Search for the cell housing the specified text and yield its (X, Y) center coordinate. 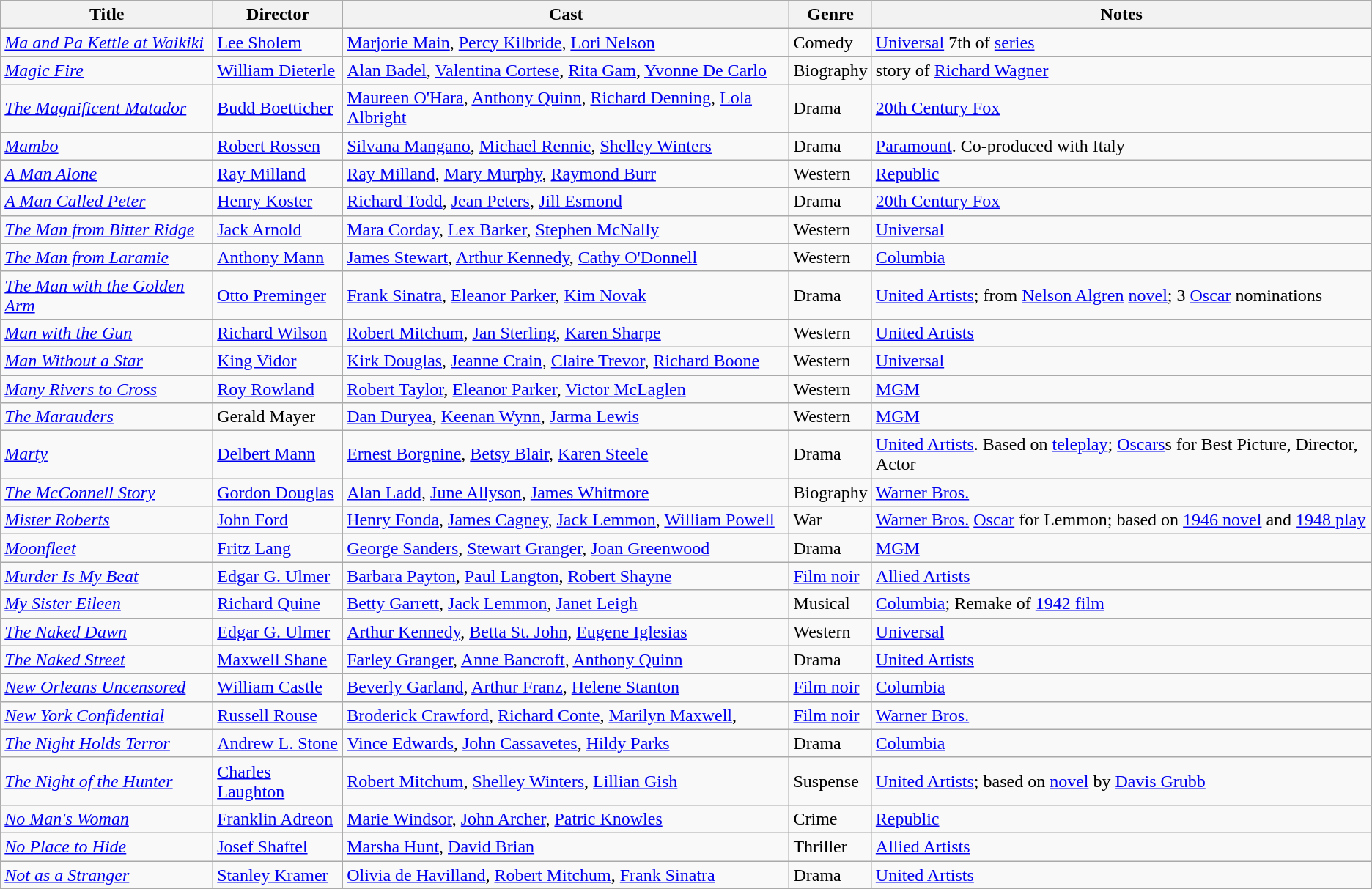
Alan Ladd, June Allyson, James Whitmore (566, 493)
United Artists; from Nelson Algren novel; 3 Oscar nominations (1121, 295)
Beverly Garland, Arthur Franz, Helene Stanton (566, 687)
Broderick Crawford, Richard Conte, Marilyn Maxwell, (566, 715)
Marty (107, 454)
Barbara Payton, Paul Langton, Robert Shayne (566, 576)
Andrew L. Stone (279, 743)
The Magnificent Matador (107, 108)
Thriller (830, 846)
Alan Badel, Valentina Cortese, Rita Gam, Yvonne De Carlo (566, 70)
Jack Arnold (279, 229)
Budd Boetticher (279, 108)
Otto Preminger (279, 295)
William Dieterle (279, 70)
Mambo (107, 146)
The McConnell Story (107, 493)
Maureen O'Hara, Anthony Quinn, Richard Denning, Lola Albright (566, 108)
Henry Fonda, James Cagney, Jack Lemmon, William Powell (566, 520)
United Artists; based on novel by Davis Grubb (1121, 781)
Mara Corday, Lex Barker, Stephen McNally (566, 229)
The Night of the Hunter (107, 781)
King Vidor (279, 361)
Crime (830, 819)
Ray Milland, Mary Murphy, Raymond Burr (566, 174)
Man Without a Star (107, 361)
Franklin Adreon (279, 819)
Delbert Mann (279, 454)
The Man with the Golden Arm (107, 295)
United Artists. Based on teleplay; Oscarss for Best Picture, Director, Actor (1121, 454)
Magic Fire (107, 70)
Josef Shaftel (279, 846)
Marie Windsor, John Archer, Patric Knowles (566, 819)
A Man Called Peter (107, 202)
Marsha Hunt, David Brian (566, 846)
Anthony Mann (279, 257)
The Marauders (107, 417)
James Stewart, Arthur Kennedy, Cathy O'Donnell (566, 257)
Columbia; Remake of 1942 film (1121, 604)
Farley Granger, Anne Bancroft, Anthony Quinn (566, 660)
Stanley Kramer (279, 874)
Ma and Pa Kettle at Waikiki (107, 43)
Maxwell Shane (279, 660)
Robert Mitchum, Shelley Winters, Lillian Gish (566, 781)
Not as a Stranger (107, 874)
Lee Sholem (279, 43)
New York Confidential (107, 715)
Charles Laughton (279, 781)
Comedy (830, 43)
Dan Duryea, Keenan Wynn, Jarma Lewis (566, 417)
Musical (830, 604)
Robert Mitchum, Jan Sterling, Karen Sharpe (566, 333)
John Ford (279, 520)
Robert Taylor, Eleanor Parker, Victor McLaglen (566, 389)
Title (107, 15)
The Night Holds Terror (107, 743)
story of Richard Wagner (1121, 70)
Marjorie Main, Percy Kilbride, Lori Nelson (566, 43)
New Orleans Uncensored (107, 687)
Man with the Gun (107, 333)
The Naked Dawn (107, 632)
Richard Todd, Jean Peters, Jill Esmond (566, 202)
Fritz Lang (279, 548)
William Castle (279, 687)
A Man Alone (107, 174)
Vince Edwards, John Cassavetes, Hildy Parks (566, 743)
Universal 7th of series (1121, 43)
Murder Is My Beat (107, 576)
Ernest Borgnine, Betsy Blair, Karen Steele (566, 454)
Warner Bros. Oscar for Lemmon; based on 1946 novel and 1948 play (1121, 520)
The Man from Bitter Ridge (107, 229)
The Naked Street (107, 660)
Silvana Mangano, Michael Rennie, Shelley Winters (566, 146)
No Man's Woman (107, 819)
Olivia de Havilland, Robert Mitchum, Frank Sinatra (566, 874)
Mister Roberts (107, 520)
Arthur Kennedy, Betta St. John, Eugene Iglesias (566, 632)
Paramount. Co-produced with Italy (1121, 146)
Many Rivers to Cross (107, 389)
Genre (830, 15)
Cast (566, 15)
Moonfleet (107, 548)
Suspense (830, 781)
War (830, 520)
Frank Sinatra, Eleanor Parker, Kim Novak (566, 295)
Richard Quine (279, 604)
Henry Koster (279, 202)
Robert Rossen (279, 146)
Gordon Douglas (279, 493)
Gerald Mayer (279, 417)
The Man from Laramie (107, 257)
Kirk Douglas, Jeanne Crain, Claire Trevor, Richard Boone (566, 361)
Notes (1121, 15)
Ray Milland (279, 174)
Russell Rouse (279, 715)
Richard Wilson (279, 333)
Roy Rowland (279, 389)
Director (279, 15)
No Place to Hide (107, 846)
Betty Garrett, Jack Lemmon, Janet Leigh (566, 604)
My Sister Eileen (107, 604)
George Sanders, Stewart Granger, Joan Greenwood (566, 548)
